From the cell containing the given text, extract its center point as [X, Y] coordinate. 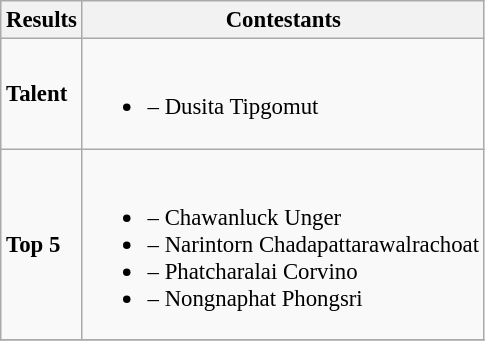
– Chawanluck Unger – Narintorn Chadapattarawalrachoat – Phatcharalai Corvino – Nongnaphat Phongsri [283, 244]
Results [42, 20]
Top 5 [42, 244]
– Dusita Tipgomut [283, 94]
Talent [42, 94]
Contestants [283, 20]
